Extract the [x, y] coordinate from the center of the cell holding the provided text.  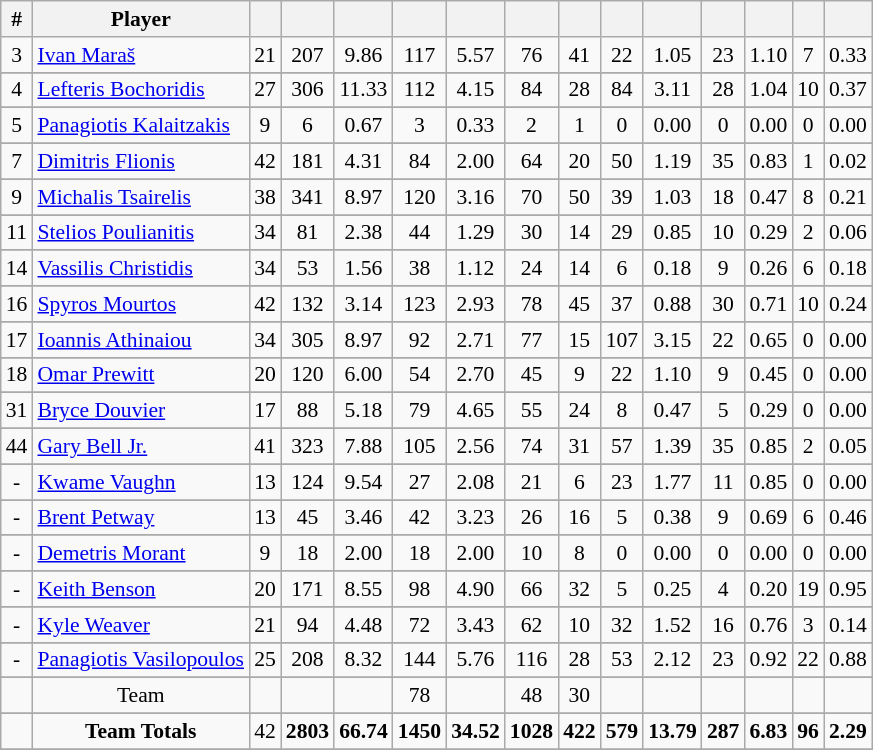
3.14 [364, 304]
Spyros Mourtos [140, 304]
Panagiotis Kalaitzakis [140, 126]
Player [140, 19]
305 [308, 340]
1.03 [672, 197]
0.46 [848, 518]
207 [308, 55]
132 [308, 304]
Brent Petway [140, 518]
1.39 [672, 447]
54 [420, 375]
117 [420, 55]
81 [308, 233]
6.83 [768, 732]
3.15 [672, 340]
15 [580, 340]
3.43 [476, 625]
0.38 [672, 518]
4.15 [476, 90]
6.00 [364, 375]
5.76 [476, 660]
0.95 [848, 589]
0.21 [848, 197]
2.93 [476, 304]
0.71 [768, 304]
34.52 [476, 732]
0.37 [848, 90]
422 [580, 732]
2.29 [848, 732]
76 [532, 55]
1450 [420, 732]
Bryce Douvier [140, 411]
Ioannis Athinaiou [140, 340]
0.25 [672, 589]
25 [265, 660]
116 [532, 660]
208 [308, 660]
0.20 [768, 589]
0.65 [768, 340]
4.31 [364, 162]
1.52 [672, 625]
66 [532, 589]
144 [420, 660]
0.76 [768, 625]
2.38 [364, 233]
0.69 [768, 518]
4.65 [476, 411]
0.67 [364, 126]
94 [308, 625]
0.24 [848, 304]
Omar Prewitt [140, 375]
181 [308, 162]
0.45 [768, 375]
0.06 [848, 233]
171 [308, 589]
0.26 [768, 269]
98 [420, 589]
0.02 [848, 162]
92 [420, 340]
0.83 [768, 162]
11.33 [364, 90]
2.70 [476, 375]
72 [420, 625]
4.90 [476, 589]
Team Totals [140, 732]
124 [308, 482]
26 [532, 518]
Kyle Weaver [140, 625]
Ivan Maraš [140, 55]
4.48 [364, 625]
70 [532, 197]
0.14 [848, 625]
Demetris Morant [140, 554]
64 [532, 162]
2.12 [672, 660]
1.05 [672, 55]
29 [622, 233]
8.55 [364, 589]
1.77 [672, 482]
3.11 [672, 90]
48 [532, 696]
2.08 [476, 482]
Keith Benson [140, 589]
62 [532, 625]
77 [532, 340]
5.18 [364, 411]
2.71 [476, 340]
13.79 [672, 732]
Kwame Vaughn [140, 482]
57 [622, 447]
1.04 [768, 90]
Lefteris Bochoridis [140, 90]
0.05 [848, 447]
1028 [532, 732]
39 [622, 197]
2803 [308, 732]
Stelios Poulianitis [140, 233]
1.29 [476, 233]
Vassilis Christidis [140, 269]
Gary Bell Jr. [140, 447]
107 [622, 340]
7.88 [364, 447]
37 [622, 304]
9.54 [364, 482]
1.19 [672, 162]
1.12 [476, 269]
Panagiotis Vasilopoulos [140, 660]
323 [308, 447]
Team [140, 696]
# [17, 19]
8.32 [364, 660]
19 [808, 589]
66.74 [364, 732]
0.92 [768, 660]
79 [420, 411]
287 [724, 732]
Dimitris Flionis [140, 162]
1.56 [364, 269]
306 [308, 90]
2.56 [476, 447]
3.46 [364, 518]
3.16 [476, 197]
105 [420, 447]
579 [622, 732]
Michalis Tsairelis [140, 197]
88 [308, 411]
9.86 [364, 55]
123 [420, 304]
74 [532, 447]
3.23 [476, 518]
341 [308, 197]
112 [420, 90]
55 [532, 411]
96 [808, 732]
5.57 [476, 55]
